For the text-containing cell, return its midpoint in (X, Y) coordinate format. 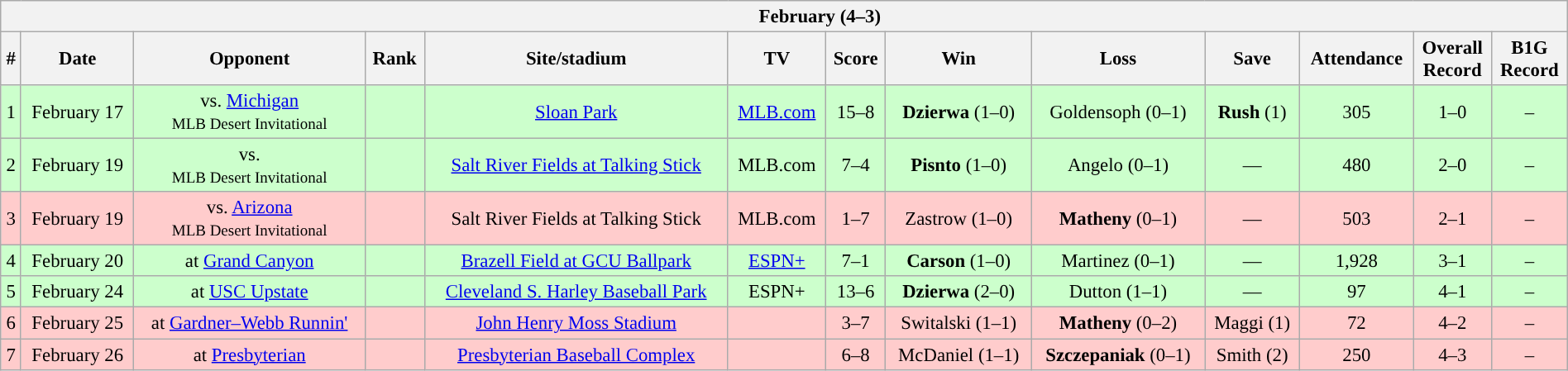
Dzierwa (2–0) (958, 292)
7–1 (855, 261)
3–7 (855, 323)
4–2 (1452, 323)
February 20 (77, 261)
Cleveland S. Harley Baseball Park (576, 292)
February 17 (77, 112)
February 24 (77, 292)
4–3 (1452, 354)
4 (12, 261)
Maggi (1) (1252, 323)
Attendance (1356, 58)
Dutton (1–1) (1118, 292)
Opponent (250, 58)
Matheny (0–1) (1118, 218)
2–0 (1452, 165)
2–1 (1452, 218)
OverallRecord (1452, 58)
Dzierwa (1–0) (958, 112)
305 (1356, 112)
5 (12, 292)
2 (12, 165)
at Presbyterian (250, 354)
vs. MLB Desert Invitational (250, 165)
TV (777, 58)
Martinez (0–1) (1118, 261)
7 (12, 354)
1,928 (1356, 261)
Pisnto (1–0) (958, 165)
Rank (394, 58)
Loss (1118, 58)
4–1 (1452, 292)
97 (1356, 292)
Date (77, 58)
Carson (1–0) (958, 261)
February 25 (77, 323)
Rush (1) (1252, 112)
Win (958, 58)
72 (1356, 323)
7–4 (855, 165)
503 (1356, 218)
vs. ArizonaMLB Desert Invitational (250, 218)
Switalski (1–1) (958, 323)
Sloan Park (576, 112)
Matheny (0–2) (1118, 323)
John Henry Moss Stadium (576, 323)
Brazell Field at GCU Ballpark (576, 261)
Presbyterian Baseball Complex (576, 354)
6–8 (855, 354)
Site/stadium (576, 58)
# (12, 58)
McDaniel (1–1) (958, 354)
February 26 (77, 354)
6 (12, 323)
Angelo (0–1) (1118, 165)
at Grand Canyon (250, 261)
at Gardner–Webb Runnin' (250, 323)
Smith (2) (1252, 354)
Score (855, 58)
vs. MichiganMLB Desert Invitational (250, 112)
Szczepaniak (0–1) (1118, 354)
3–1 (1452, 261)
15–8 (855, 112)
250 (1356, 354)
1–7 (855, 218)
13–6 (855, 292)
at USC Upstate (250, 292)
3 (12, 218)
Save (1252, 58)
1–0 (1452, 112)
480 (1356, 165)
February (4–3) (784, 17)
Zastrow (1–0) (958, 218)
1 (12, 112)
Goldensoph (0–1) (1118, 112)
B1GRecord (1529, 58)
